Find where the given text appears and provide that cell's center as [x, y] coordinate. 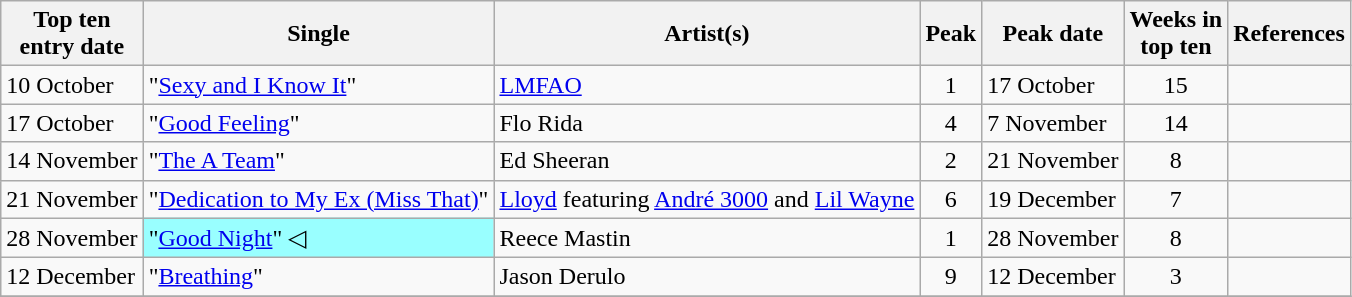
9 [951, 277]
14 [1176, 123]
"Good Feeling" [318, 123]
Peak date [1053, 34]
"Good Night" ◁ [318, 238]
10 October [72, 85]
Top tenentry date [72, 34]
Lloyd featuring André 3000 and Lil Wayne [707, 199]
Artist(s) [707, 34]
19 December [1053, 199]
Flo Rida [707, 123]
14 November [72, 161]
Reece Mastin [707, 238]
3 [1176, 277]
4 [951, 123]
7 November [1053, 123]
"Sexy and I Know It" [318, 85]
Peak [951, 34]
Single [318, 34]
Weeks intop ten [1176, 34]
"Dedication to My Ex (Miss That)" [318, 199]
6 [951, 199]
Jason Derulo [707, 277]
7 [1176, 199]
References [1290, 34]
Ed Sheeran [707, 161]
15 [1176, 85]
"Breathing" [318, 277]
"The A Team" [318, 161]
LMFAO [707, 85]
2 [951, 161]
